Return the (x, y) coordinate for the center point of the cell that contains the specified text.  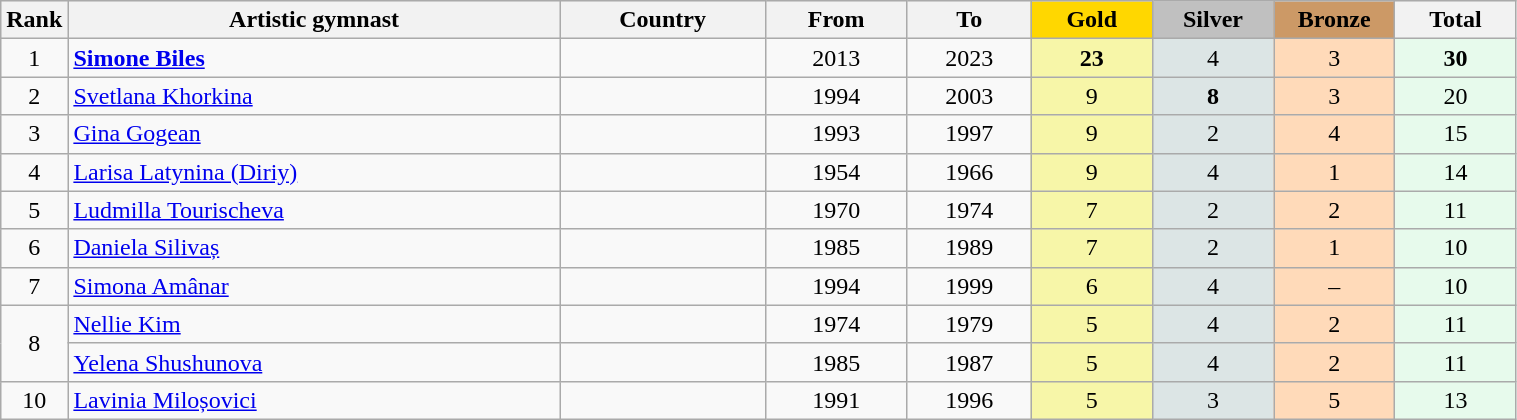
Country (662, 20)
– (1334, 286)
Rank (34, 20)
2003 (969, 96)
Svetlana Khorkina (314, 96)
Silver (1212, 20)
Gold (1092, 20)
23 (1092, 58)
From (836, 20)
1991 (836, 400)
Artistic gymnast (314, 20)
Yelena Shushunova (314, 362)
1979 (969, 324)
Nellie Kim (314, 324)
2023 (969, 58)
30 (1456, 58)
To (969, 20)
15 (1456, 134)
Gina Gogean (314, 134)
1966 (969, 172)
1996 (969, 400)
1997 (969, 134)
Daniela Silivaș (314, 248)
1987 (969, 362)
Bronze (1334, 20)
13 (1456, 400)
Simona Amânar (314, 286)
1954 (836, 172)
1970 (836, 210)
14 (1456, 172)
2013 (836, 58)
Simone Biles (314, 58)
Larisa Latynina (Diriy) (314, 172)
Ludmilla Tourischeva (314, 210)
20 (1456, 96)
Lavinia Miloșovici (314, 400)
Total (1456, 20)
1999 (969, 286)
1993 (836, 134)
1989 (969, 248)
